From the cell containing the given text, extract its center point as [x, y] coordinate. 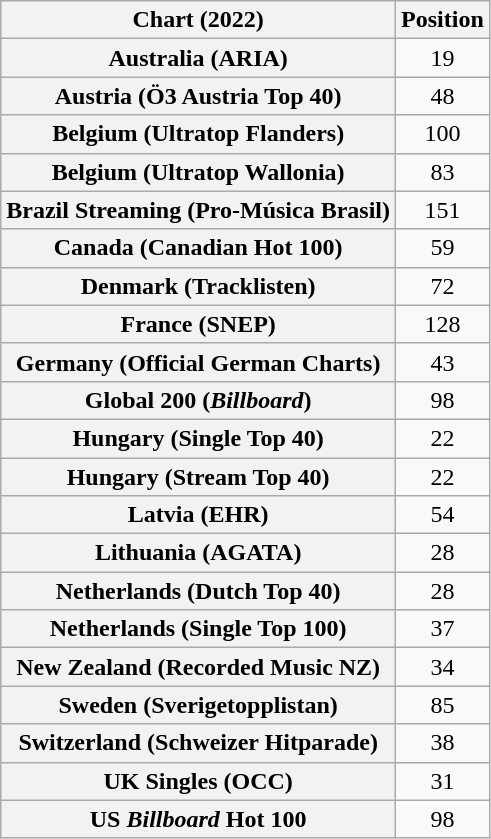
Lithuania (AGATA) [198, 553]
Hungary (Single Top 40) [198, 438]
128 [443, 324]
Switzerland (Schweizer Hitparade) [198, 743]
Belgium (Ultratop Flanders) [198, 134]
Chart (2022) [198, 20]
38 [443, 743]
Australia (ARIA) [198, 58]
54 [443, 515]
France (SNEP) [198, 324]
19 [443, 58]
48 [443, 96]
Canada (Canadian Hot 100) [198, 248]
Hungary (Stream Top 40) [198, 477]
Global 200 (Billboard) [198, 400]
New Zealand (Recorded Music NZ) [198, 667]
UK Singles (OCC) [198, 781]
83 [443, 172]
Belgium (Ultratop Wallonia) [198, 172]
Brazil Streaming (Pro-Música Brasil) [198, 210]
37 [443, 629]
31 [443, 781]
Denmark (Tracklisten) [198, 286]
72 [443, 286]
Latvia (EHR) [198, 515]
Sweden (Sverigetopplistan) [198, 705]
43 [443, 362]
Netherlands (Dutch Top 40) [198, 591]
59 [443, 248]
151 [443, 210]
Netherlands (Single Top 100) [198, 629]
85 [443, 705]
Position [443, 20]
100 [443, 134]
Germany (Official German Charts) [198, 362]
34 [443, 667]
Austria (Ö3 Austria Top 40) [198, 96]
US Billboard Hot 100 [198, 819]
